Provide the (x, y) coordinate of the cell's center where the given text is located.  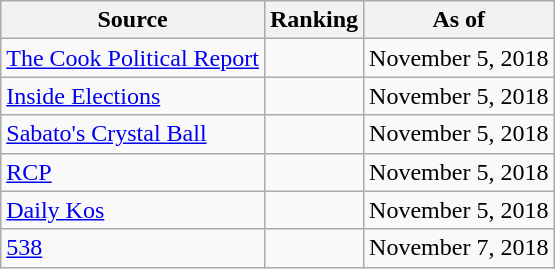
Inside Elections (133, 96)
RCP (133, 172)
As of (459, 20)
Sabato's Crystal Ball (133, 134)
November 7, 2018 (459, 248)
Ranking (314, 20)
538 (133, 248)
The Cook Political Report (133, 58)
Daily Kos (133, 210)
Source (133, 20)
